Locate the cell with the specified text and output its (X, Y) center coordinate. 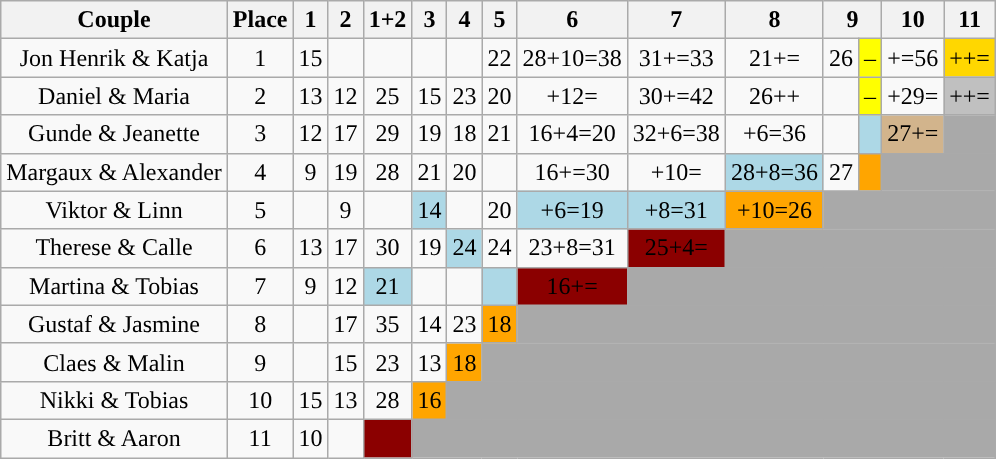
21+= (774, 58)
+=56 (913, 58)
26++ (774, 96)
Claes & Malin (114, 362)
1+2 (388, 20)
+29= (913, 96)
32+6=38 (676, 134)
16+4=20 (572, 134)
Daniel & Maria (114, 96)
16+= (572, 286)
25 (388, 96)
Couple (114, 20)
22 (500, 58)
28+10=38 (572, 58)
16+=30 (572, 172)
Gunde & Jeanette (114, 134)
28+8=36 (774, 172)
35 (388, 324)
27+= (913, 134)
30 (388, 248)
Nikki & Tobias (114, 400)
+12= (572, 96)
16 (430, 400)
29 (388, 134)
Place (260, 20)
25+4= (676, 248)
+6=36 (774, 134)
Viktor & Linn (114, 210)
Jon Henrik & Katja (114, 58)
Margaux & Alexander (114, 172)
27 (840, 172)
+6=19 (572, 210)
26 (840, 58)
23+8=31 (572, 248)
Therese & Calle (114, 248)
+10= (676, 172)
Britt & Aaron (114, 438)
Martina & Tobias (114, 286)
30+=42 (676, 96)
+8=31 (676, 210)
31+=33 (676, 58)
Gustaf & Jasmine (114, 324)
+10=26 (774, 210)
